Pinpoint the cell where the given text exists, returning its (x, y) midpoint coordinate. 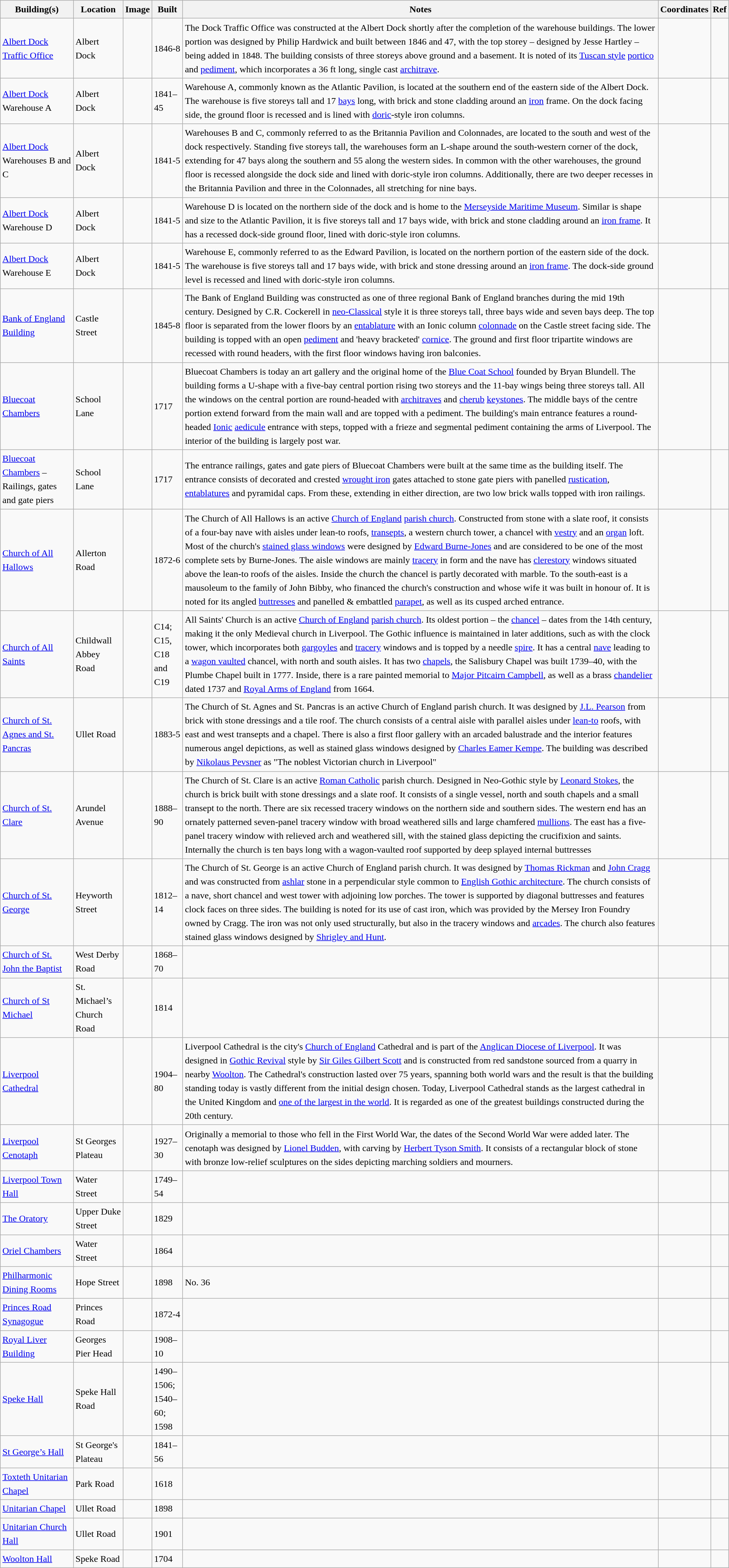
Speke Hall (37, 1399)
Castle Street (98, 325)
Location (98, 9)
1812–14 (167, 902)
Royal Liver Building (37, 1346)
Albert Dock Traffic Office (37, 48)
Church of All Hallows (37, 560)
Philharmonic Dining Rooms (37, 1282)
Built (167, 9)
Church of St. Clare (37, 815)
Bank of England Building (37, 325)
Arundel Avenue (98, 815)
Albert Dock Warehouse E (37, 266)
Unitarian Chapel (37, 1508)
Notes (420, 9)
Woolton Hall (37, 1559)
1845-8 (167, 325)
Princes Road (98, 1315)
Unitarian Church Hall (37, 1534)
Albert Dock Warehouse A (37, 101)
Speke Road (98, 1559)
Building(s) (37, 9)
Upper Duke Street (98, 1218)
1814 (167, 1008)
C14; C15, C18 and C19 (167, 654)
Liverpool Cathedral (37, 1081)
Church of All Saints (37, 654)
1846-8 (167, 48)
1904–80 (167, 1081)
Oriel Chambers (37, 1251)
1864 (167, 1251)
Church of St Michael (37, 1008)
Church of St. John the Baptist (37, 962)
Bluecoat Chambers (37, 406)
The Oratory (37, 1218)
Park Road (98, 1484)
1841–56 (167, 1451)
Childwall Abbey Road (98, 654)
1927–30 (167, 1148)
1490–1506;1540–60;1598 (167, 1399)
Ref (720, 9)
1872-6 (167, 560)
Albert Dock Warehouses B and C (37, 161)
Albert Dock Warehouse D (37, 220)
Church of St. Agnes and St. Pancras (37, 735)
Church of St. George (37, 902)
1883-5 (167, 735)
1868–70 (167, 962)
St. Michael’s Church Road (98, 1008)
Speke Hall Road (98, 1399)
Princes Road Synagogue (37, 1315)
Bluecoat Chambers – Railings, gates and gate piers (37, 479)
1704 (167, 1559)
1908–10 (167, 1346)
1618 (167, 1484)
St Georges Plateau (98, 1148)
Liverpool Town Hall (37, 1187)
1749–54 (167, 1187)
Heyworth Street (98, 902)
1829 (167, 1218)
1841–45 (167, 101)
St George's Plateau (98, 1451)
Georges Pier Head (98, 1346)
St George’s Hall (37, 1451)
Toxteth Unitarian Chapel (37, 1484)
No. 36 (420, 1282)
West Derby Road (98, 962)
Allerton Road (98, 560)
1888–90 (167, 815)
Image (138, 9)
Coordinates (684, 9)
1901 (167, 1534)
Liverpool Cenotaph (37, 1148)
1872-4 (167, 1315)
Hope Street (98, 1282)
